Provide the (x, y) coordinate of the cell's center where the given text is located.  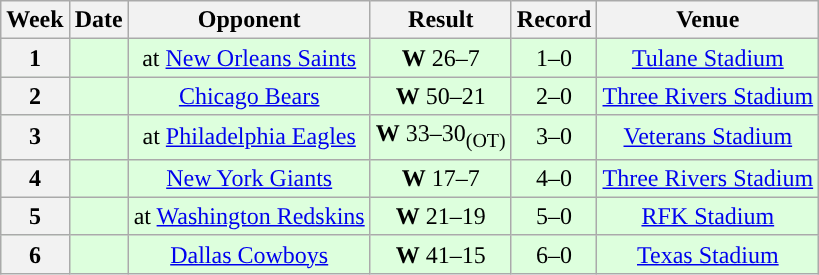
at New Orleans Saints (249, 58)
4–0 (554, 178)
1–0 (554, 58)
Texas Stadium (708, 254)
5–0 (554, 216)
New York Giants (249, 178)
Venue (708, 20)
at Philadelphia Eagles (249, 137)
W 26–7 (440, 58)
W 41–15 (440, 254)
6 (35, 254)
Week (35, 20)
3 (35, 137)
3–0 (554, 137)
W 50–21 (440, 96)
4 (35, 178)
W 17–7 (440, 178)
2–0 (554, 96)
Opponent (249, 20)
Result (440, 20)
RFK Stadium (708, 216)
2 (35, 96)
1 (35, 58)
Record (554, 20)
Veterans Stadium (708, 137)
6–0 (554, 254)
at Washington Redskins (249, 216)
W 33–30(OT) (440, 137)
W 21–19 (440, 216)
Date (98, 20)
5 (35, 216)
Chicago Bears (249, 96)
Dallas Cowboys (249, 254)
Tulane Stadium (708, 58)
